Detect which cell encompasses the target text, then output its (X, Y) center coordinate. 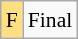
Final (50, 20)
F (12, 20)
